Find where the given text appears and provide that cell's center as [X, Y] coordinate. 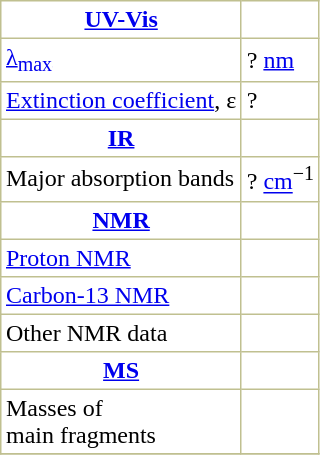
λmax [122, 60]
? nm [280, 60]
Masses of main fragments [122, 421]
Proton NMR [122, 258]
? [280, 101]
MS [122, 370]
NMR [122, 220]
UV-Vis [122, 20]
Extinction coefficient, ε [122, 101]
IR [122, 139]
Other NMR data [122, 333]
Major absorption bands [122, 179]
? cm−1 [280, 179]
Carbon-13 NMR [122, 295]
